Determine the [x, y] coordinate at the center of the cell enclosing the given text.  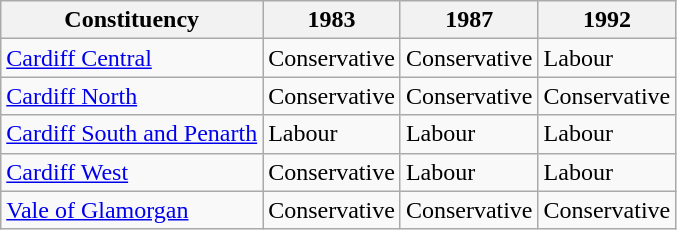
1983 [332, 20]
Constituency [132, 20]
Cardiff West [132, 172]
Cardiff Central [132, 58]
1992 [607, 20]
Cardiff South and Penarth [132, 134]
1987 [469, 20]
Vale of Glamorgan [132, 210]
Cardiff North [132, 96]
